Return the (X, Y) coordinate for the center point of the cell that contains the specified text.  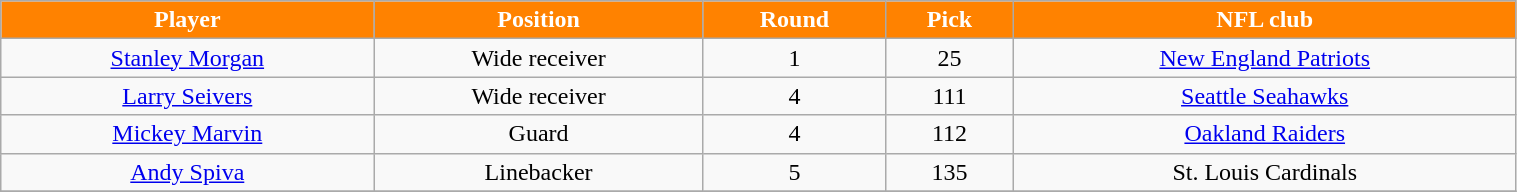
Guard (538, 134)
Player (188, 20)
Seattle Seahawks (1264, 96)
Position (538, 20)
1 (794, 58)
New England Patriots (1264, 58)
Oakland Raiders (1264, 134)
111 (950, 96)
Mickey Marvin (188, 134)
Andy Spiva (188, 172)
25 (950, 58)
St. Louis Cardinals (1264, 172)
Stanley Morgan (188, 58)
Larry Seivers (188, 96)
Linebacker (538, 172)
Pick (950, 20)
NFL club (1264, 20)
5 (794, 172)
135 (950, 172)
112 (950, 134)
Round (794, 20)
